Find where the given text appears and provide that cell's center as [x, y] coordinate. 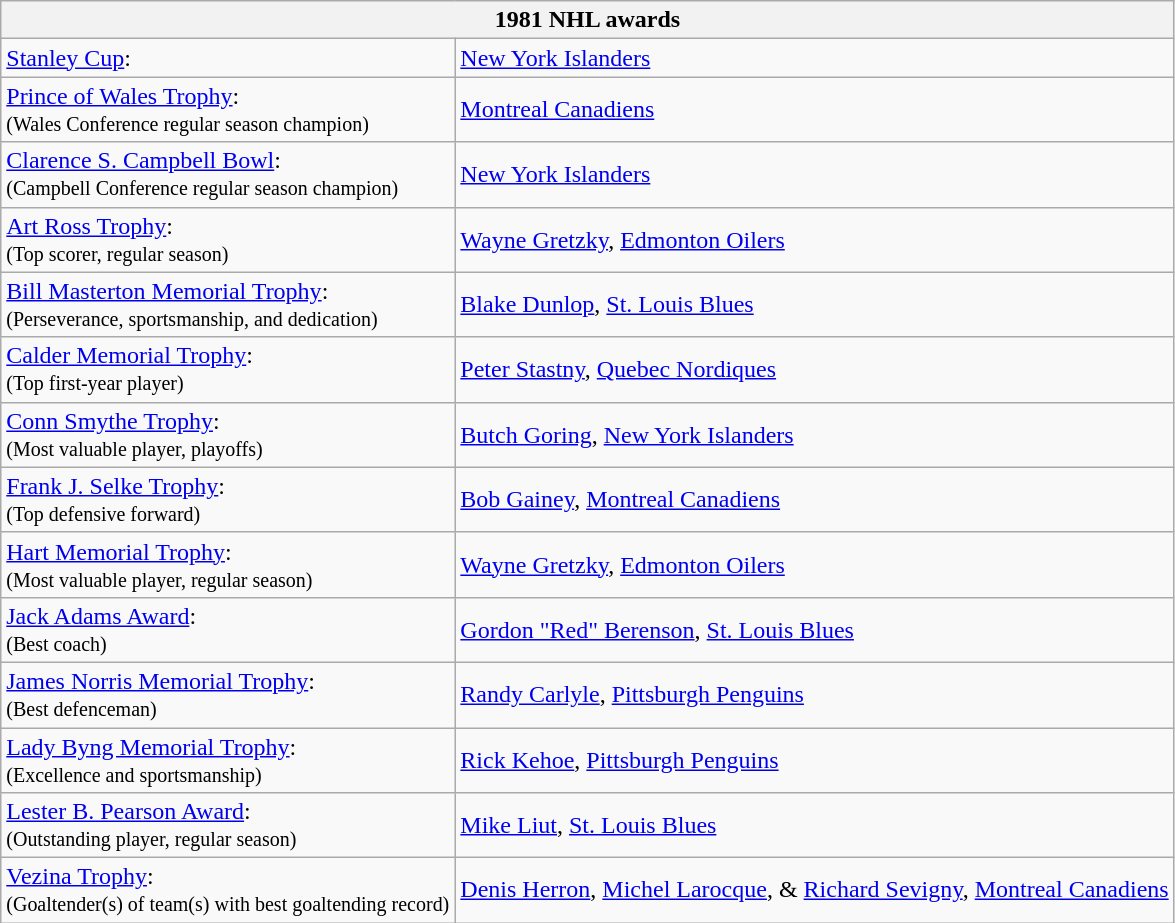
Prince of Wales Trophy:(Wales Conference regular season champion) [228, 110]
Hart Memorial Trophy:(Most valuable player, regular season) [228, 564]
Butch Goring, New York Islanders [814, 434]
Lester B. Pearson Award:(Outstanding player, regular season) [228, 826]
Randy Carlyle, Pittsburgh Penguins [814, 694]
Jack Adams Award:(Best coach) [228, 630]
Vezina Trophy:(Goaltender(s) of team(s) with best goaltending record) [228, 890]
Art Ross Trophy:(Top scorer, regular season) [228, 240]
Denis Herron, Michel Larocque, & Richard Sevigny, Montreal Canadiens [814, 890]
Rick Kehoe, Pittsburgh Penguins [814, 760]
Conn Smythe Trophy:(Most valuable player, playoffs) [228, 434]
Peter Stastny, Quebec Nordiques [814, 370]
Stanley Cup: [228, 58]
Calder Memorial Trophy:(Top first-year player) [228, 370]
Montreal Canadiens [814, 110]
Lady Byng Memorial Trophy:(Excellence and sportsmanship) [228, 760]
Gordon "Red" Berenson, St. Louis Blues [814, 630]
Frank J. Selke Trophy:(Top defensive forward) [228, 500]
1981 NHL awards [588, 20]
Bob Gainey, Montreal Canadiens [814, 500]
Blake Dunlop, St. Louis Blues [814, 304]
Bill Masterton Memorial Trophy: (Perseverance, sportsmanship, and dedication) [228, 304]
Clarence S. Campbell Bowl:(Campbell Conference regular season champion) [228, 174]
Mike Liut, St. Louis Blues [814, 826]
James Norris Memorial Trophy:(Best defenceman) [228, 694]
